From the cell containing the given text, extract its center point as (X, Y) coordinate. 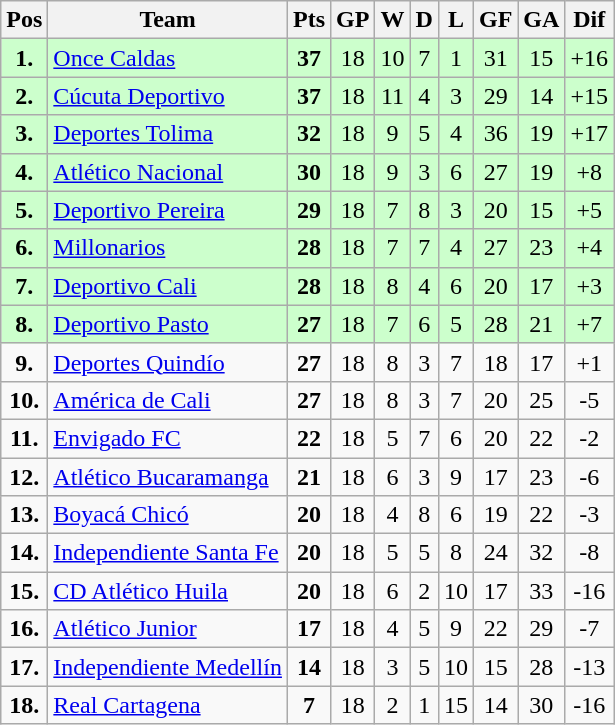
36 (495, 134)
8. (24, 324)
L (456, 20)
+7 (590, 324)
12. (24, 477)
11 (392, 96)
CD Atlético Huila (168, 591)
17. (24, 667)
Cúcuta Deportivo (168, 96)
11. (24, 438)
2. (24, 96)
1. (24, 58)
Atlético Junior (168, 629)
Deportivo Cali (168, 286)
Envigado FC (168, 438)
Deportivo Pereira (168, 210)
Atlético Bucaramanga (168, 477)
13. (24, 515)
Atlético Nacional (168, 172)
+1 (590, 362)
Dif (590, 20)
31 (495, 58)
-6 (590, 477)
Team (168, 20)
6. (24, 248)
-13 (590, 667)
Real Cartagena (168, 705)
+8 (590, 172)
25 (542, 400)
-2 (590, 438)
Pts (308, 20)
Deportivo Pasto (168, 324)
24 (495, 553)
+4 (590, 248)
GA (542, 20)
5. (24, 210)
15. (24, 591)
Boyacá Chicó (168, 515)
9. (24, 362)
Once Caldas (168, 58)
América de Cali (168, 400)
3. (24, 134)
-7 (590, 629)
+15 (590, 96)
-8 (590, 553)
D (424, 20)
Millonarios (168, 248)
Pos (24, 20)
Deportes Tolima (168, 134)
Deportes Quindío (168, 362)
-5 (590, 400)
-3 (590, 515)
18. (24, 705)
Independiente Medellín (168, 667)
GF (495, 20)
33 (542, 591)
10. (24, 400)
+3 (590, 286)
+17 (590, 134)
GP (353, 20)
7. (24, 286)
4. (24, 172)
16. (24, 629)
+16 (590, 58)
Independiente Santa Fe (168, 553)
W (392, 20)
+5 (590, 210)
14. (24, 553)
